Scan for the cell matching the given text and deliver its (x, y) coordinate at center. 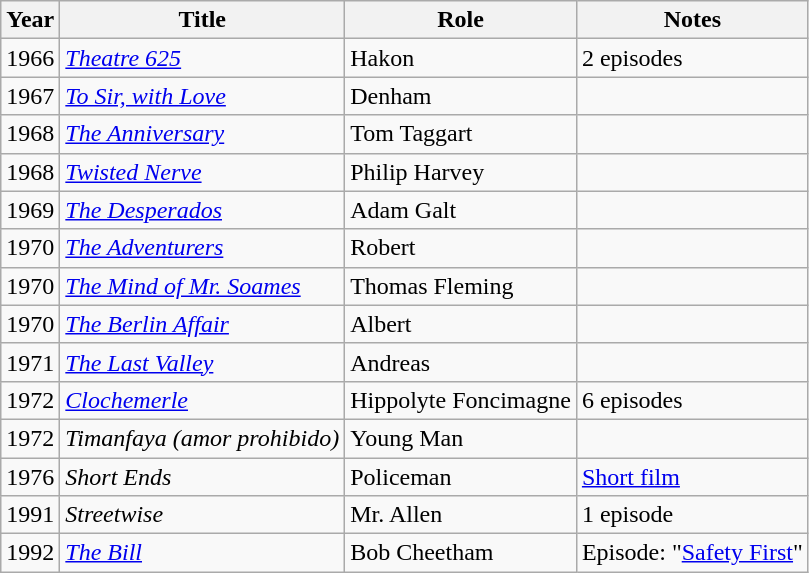
1992 (30, 553)
Hakon (461, 58)
Policeman (461, 477)
The Berlin Affair (202, 324)
1976 (30, 477)
The Adventurers (202, 248)
Theatre 625 (202, 58)
1991 (30, 515)
Robert (461, 248)
Albert (461, 324)
The Anniversary (202, 134)
The Mind of Mr. Soames (202, 286)
1 episode (692, 515)
1971 (30, 362)
Denham (461, 96)
Adam Galt (461, 210)
Hippolyte Foncimagne (461, 400)
To Sir, with Love (202, 96)
1966 (30, 58)
The Bill (202, 553)
Title (202, 20)
Philip Harvey (461, 172)
Year (30, 20)
Andreas (461, 362)
Notes (692, 20)
Bob Cheetham (461, 553)
The Desperados (202, 210)
Role (461, 20)
2 episodes (692, 58)
Clochemerle (202, 400)
Episode: "Safety First" (692, 553)
Short film (692, 477)
Streetwise (202, 515)
Short Ends (202, 477)
1969 (30, 210)
6 episodes (692, 400)
Thomas Fleming (461, 286)
Mr. Allen (461, 515)
The Last Valley (202, 362)
Tom Taggart (461, 134)
Timanfaya (amor prohibido) (202, 438)
Twisted Nerve (202, 172)
1967 (30, 96)
Young Man (461, 438)
